Return [X, Y] of the center of cell containing provided text 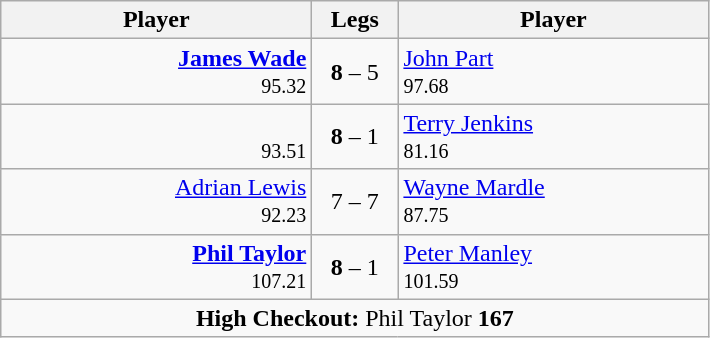
Legs [355, 20]
Terry Jenkins 81.16 [554, 136]
93.51 [156, 136]
Wayne Mardle 87.75 [554, 202]
High Checkout: Phil Taylor 167 [355, 318]
8 – 5 [355, 72]
James Wade 95.32 [156, 72]
Peter Manley 101.59 [554, 266]
Adrian Lewis 92.23 [156, 202]
Phil Taylor 107.21 [156, 266]
7 – 7 [355, 202]
John Part 97.68 [554, 72]
